Locate the cell with the specified text and output its (X, Y) center coordinate. 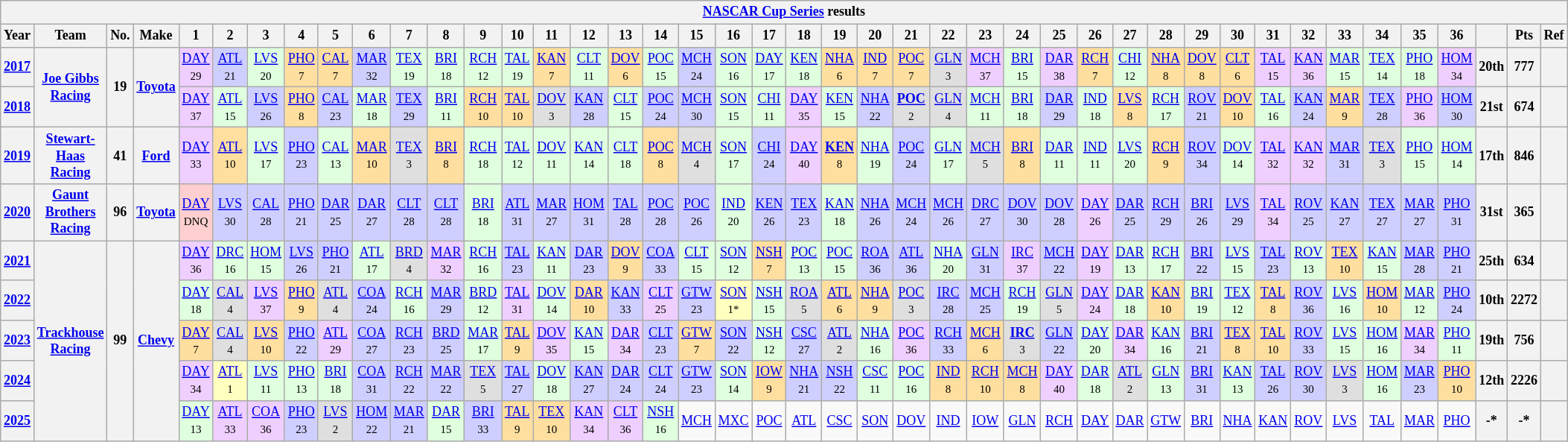
13 (625, 36)
KEN26 (769, 212)
RCH (1059, 420)
18 (804, 36)
DAY26 (1094, 212)
34 (1382, 36)
TAL27 (517, 381)
BRI33 (483, 420)
2023 (18, 341)
PHO18 (1420, 67)
365 (1525, 212)
KAN24 (1308, 107)
KAN16 (1166, 341)
MAR34 (1420, 341)
MAR10 (372, 155)
DAR15 (446, 420)
SON16 (733, 67)
POC (769, 420)
ATL33 (230, 420)
CLT24 (661, 381)
19th (1492, 341)
KAN36 (1308, 67)
DAY19 (1094, 261)
LVS3 (1345, 381)
KAN11 (552, 261)
KAN32 (1308, 155)
TAL8 (1273, 300)
BRI22 (1202, 261)
Gaunt Brothers Racing (70, 212)
DAY18 (196, 300)
30 (1237, 36)
SON12 (733, 261)
RCH19 (1022, 300)
22 (949, 36)
CLT36 (625, 420)
20th (1492, 67)
CLT23 (661, 341)
NHA6 (840, 67)
ROV21 (1202, 107)
SON1* (733, 300)
36 (1456, 36)
PHO11 (1456, 341)
PHO24 (1456, 300)
TAL (1382, 420)
NHA19 (875, 155)
IND11 (1094, 155)
10 (517, 36)
DRC16 (230, 261)
ROA36 (875, 261)
MAR12 (1420, 300)
NHA22 (875, 107)
35 (1420, 36)
NSH22 (840, 381)
HOM30 (1456, 107)
BRD12 (483, 300)
HOM15 (267, 261)
MAR18 (372, 107)
KAN14 (588, 155)
NHA9 (875, 300)
POC16 (911, 381)
CLT6 (1237, 67)
TAL26 (1273, 381)
GLN31 (985, 261)
96 (121, 212)
RCH29 (1166, 212)
MAR (1420, 420)
TAL31 (517, 300)
31st (1492, 212)
CLT25 (661, 300)
16 (733, 36)
10th (1492, 300)
PHO (1456, 420)
5 (335, 36)
8 (446, 36)
PHO8 (301, 107)
DAY34 (196, 381)
LVS11 (267, 381)
LVS10 (267, 341)
DAY (1094, 420)
TEX14 (1382, 67)
IND (949, 420)
Stewart-Haas Racing (70, 155)
RCH22 (409, 381)
KEN18 (804, 67)
29 (1202, 36)
CAL13 (335, 155)
NHA8 (1166, 67)
POC7 (911, 67)
CSC11 (875, 381)
MAR15 (1345, 67)
ATL29 (335, 341)
33 (1345, 36)
SON17 (733, 155)
GLN4 (949, 107)
MAR29 (446, 300)
DAR10 (588, 300)
KAN (1273, 420)
DAR29 (1059, 107)
RCH18 (483, 155)
BRI15 (1022, 67)
MCH37 (985, 67)
DAR13 (1130, 261)
IOW9 (769, 381)
COA31 (372, 381)
2022 (18, 300)
DAY13 (196, 420)
NHA21 (804, 381)
ATL (804, 420)
KEN8 (840, 155)
GLN3 (949, 67)
GLN17 (949, 155)
TAL19 (517, 67)
DOV9 (625, 261)
BRD25 (446, 341)
PHO9 (301, 300)
28 (1166, 36)
MAR31 (1345, 155)
CAL7 (335, 67)
20 (875, 36)
RCH33 (949, 341)
NHA20 (949, 261)
KAN7 (552, 67)
CHI12 (1130, 67)
2019 (18, 155)
IOW (985, 420)
TEX19 (409, 67)
TEX5 (483, 381)
41 (121, 155)
IND20 (733, 212)
DOV35 (552, 341)
7 (409, 36)
NSH12 (769, 341)
NHA16 (875, 341)
COA36 (267, 420)
846 (1525, 155)
IRC28 (949, 300)
KAN18 (840, 212)
No. (121, 36)
ROV13 (1308, 261)
DAR38 (1059, 67)
GLN (1022, 420)
32 (1308, 36)
DAR24 (625, 381)
NASCAR Cup Series results (784, 12)
SON14 (733, 381)
BRI (1202, 420)
KAN13 (1237, 381)
MXC (733, 420)
DAY17 (769, 67)
9 (483, 36)
MCH6 (985, 341)
14 (661, 36)
11 (552, 36)
TAL32 (1273, 155)
MCH4 (697, 155)
PHO7 (301, 67)
25 (1059, 36)
PHO10 (1456, 381)
Joe Gibbs Racing (70, 86)
BRI26 (1202, 212)
DAR11 (1059, 155)
LVS37 (267, 300)
COA24 (372, 300)
MCH25 (985, 300)
LVS29 (1237, 212)
TAL28 (625, 212)
12th (1492, 381)
DAY37 (196, 107)
MAR9 (1345, 107)
DOV28 (1059, 212)
CHI11 (769, 107)
26 (1094, 36)
2 (230, 36)
ATL15 (230, 107)
POC3 (911, 300)
COA27 (372, 341)
1 (196, 36)
DAY35 (804, 107)
777 (1525, 67)
Ford (156, 155)
ROV30 (1308, 381)
ROA5 (804, 300)
HOM10 (1382, 300)
CLT11 (588, 67)
Trackhouse Racing (70, 341)
IND18 (1094, 107)
TEX8 (1237, 341)
MCH22 (1059, 261)
2020 (18, 212)
ROV (1308, 420)
MAR21 (409, 420)
DRC27 (985, 212)
COA33 (661, 261)
IND8 (949, 381)
TEX28 (1382, 107)
LVS17 (267, 155)
GLN22 (1059, 341)
634 (1525, 261)
15 (697, 36)
MCH11 (985, 107)
TEX27 (1382, 212)
ATL17 (372, 261)
MAR23 (1420, 381)
TEX29 (409, 107)
Chevy (156, 341)
CAL23 (335, 107)
KAN34 (588, 420)
MAR22 (446, 381)
2226 (1525, 381)
21 (911, 36)
POC28 (661, 212)
DAR27 (372, 212)
DOV6 (625, 67)
TAL15 (1273, 67)
RCH9 (1166, 155)
27 (1130, 36)
CHI24 (769, 155)
NSH15 (769, 300)
6 (372, 36)
IRC3 (1022, 341)
GLN5 (1059, 300)
ROV25 (1308, 212)
BRI11 (446, 107)
ATL36 (911, 261)
HOM34 (1456, 67)
99 (121, 341)
DOV3 (552, 107)
POC2 (911, 107)
BRD4 (409, 261)
IRC37 (1022, 261)
SON15 (733, 107)
NHA (1237, 420)
MCH8 (1022, 381)
DAY29 (196, 67)
POC8 (661, 155)
KAN33 (625, 300)
DAY24 (1094, 300)
HOM14 (1456, 155)
ATL1 (230, 381)
LVS8 (1130, 107)
BRI31 (1202, 381)
ATL4 (335, 300)
Ref (1554, 36)
DOV30 (1022, 212)
Pts (1525, 36)
DOV10 (1237, 107)
POC36 (911, 341)
Make (156, 36)
GTW (1166, 420)
23 (985, 36)
KEN15 (840, 107)
LVS16 (1345, 300)
756 (1525, 341)
MCH30 (697, 107)
DAY33 (196, 155)
MCH5 (985, 155)
NHA26 (875, 212)
BRI19 (1202, 300)
GLN13 (1166, 381)
BRI21 (1202, 341)
LVS (1345, 420)
31 (1273, 36)
ATL31 (517, 212)
674 (1525, 107)
PHO15 (1420, 155)
DOV11 (552, 155)
17 (769, 36)
MCH26 (949, 212)
DAYDNQ (196, 212)
PHO22 (301, 341)
DOV (911, 420)
4 (301, 36)
25th (1492, 261)
DAR23 (588, 261)
CSC (840, 420)
2018 (18, 107)
RCH12 (483, 67)
KAN10 (1166, 300)
HOM31 (588, 212)
2024 (18, 381)
GTW7 (697, 341)
DAR (1130, 420)
2025 (18, 420)
ROV33 (1308, 341)
TAL12 (517, 155)
Team (70, 36)
SON22 (733, 341)
POC26 (697, 212)
ATL6 (840, 300)
CSC27 (804, 341)
DOV8 (1202, 67)
3 (267, 36)
MAR28 (1420, 261)
2021 (18, 261)
TEX12 (1237, 300)
RCH7 (1094, 67)
TAL16 (1273, 107)
IND7 (875, 67)
ATL21 (230, 67)
MAR17 (483, 341)
ATL10 (230, 155)
KAN28 (588, 107)
HOM22 (372, 420)
PHO36 (1420, 107)
NSH7 (769, 261)
2017 (18, 67)
Year (18, 36)
PHO31 (1456, 212)
RCH23 (409, 341)
CAL28 (267, 212)
2272 (1525, 300)
DAY36 (196, 261)
12 (588, 36)
NSH16 (661, 420)
DAY20 (1094, 341)
ROV36 (1308, 300)
SON (875, 420)
DOV18 (552, 381)
21st (1492, 107)
POC13 (804, 261)
LVS30 (230, 212)
TAL34 (1273, 212)
17th (1492, 155)
DAY7 (196, 341)
TEX23 (804, 212)
MCH (697, 420)
PHO13 (301, 381)
ROV34 (1202, 155)
LVS2 (335, 420)
CLT18 (625, 155)
24 (1022, 36)
